Return (X, Y) of the center of cell containing provided text 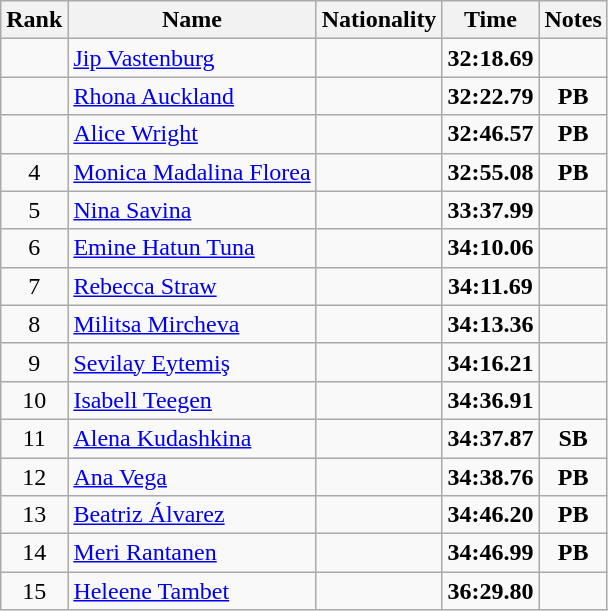
6 (34, 248)
8 (34, 324)
Alice Wright (192, 134)
Monica Madalina Florea (192, 172)
34:37.87 (490, 438)
32:46.57 (490, 134)
4 (34, 172)
10 (34, 400)
Alena Kudashkina (192, 438)
Name (192, 20)
Meri Rantanen (192, 553)
5 (34, 210)
7 (34, 286)
Sevilay Eytemiş (192, 362)
36:29.80 (490, 591)
Ana Vega (192, 477)
34:46.99 (490, 553)
Notes (573, 20)
Rank (34, 20)
Nina Savina (192, 210)
34:16.21 (490, 362)
SB (573, 438)
Rhona Auckland (192, 96)
34:46.20 (490, 515)
32:55.08 (490, 172)
Jip Vastenburg (192, 58)
Isabell Teegen (192, 400)
32:22.79 (490, 96)
15 (34, 591)
Beatriz Álvarez (192, 515)
Nationality (379, 20)
32:18.69 (490, 58)
9 (34, 362)
34:36.91 (490, 400)
Heleene Tambet (192, 591)
13 (34, 515)
11 (34, 438)
12 (34, 477)
34:38.76 (490, 477)
Emine Hatun Tuna (192, 248)
34:11.69 (490, 286)
Militsa Mircheva (192, 324)
33:37.99 (490, 210)
34:13.36 (490, 324)
Time (490, 20)
Rebecca Straw (192, 286)
34:10.06 (490, 248)
14 (34, 553)
